Extract the (x, y) coordinate from the center of the cell holding the provided text.  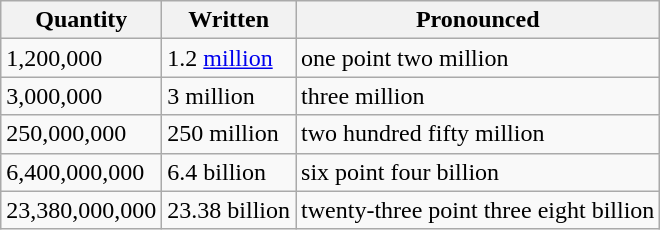
250,000,000 (82, 134)
3,000,000 (82, 96)
twenty-three point three eight billion (478, 210)
six point four billion (478, 172)
two hundred fifty million (478, 134)
1,200,000 (82, 58)
1.2 million (229, 58)
23,380,000,000 (82, 210)
6.4 billion (229, 172)
Pronounced (478, 20)
Quantity (82, 20)
3 million (229, 96)
Written (229, 20)
6,400,000,000 (82, 172)
three million (478, 96)
23.38 billion (229, 210)
one point two million (478, 58)
250 million (229, 134)
